Output the [X, Y] coordinate of the center of the cell containing the given text.  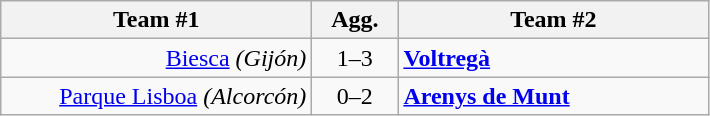
Agg. [355, 20]
0–2 [355, 96]
Arenys de Munt [554, 96]
1–3 [355, 58]
Voltregà [554, 58]
Biesca (Gijón) [156, 58]
Team #1 [156, 20]
Parque Lisboa (Alcorcón) [156, 96]
Team #2 [554, 20]
